Return the [X, Y] coordinate for the center point of the cell that contains the specified text.  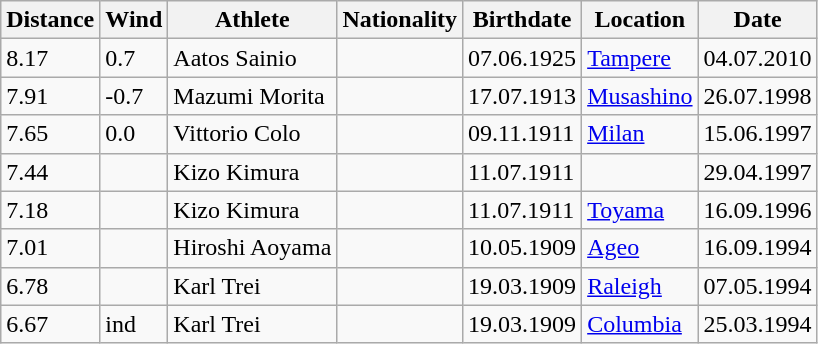
7.44 [50, 172]
-0.7 [134, 96]
Columbia [640, 324]
10.05.1909 [522, 248]
Mazumi Morita [252, 96]
7.18 [50, 210]
Aatos Sainio [252, 58]
07.05.1994 [758, 286]
6.67 [50, 324]
Vittorio Colo [252, 134]
Wind [134, 20]
6.78 [50, 286]
0.7 [134, 58]
7.65 [50, 134]
8.17 [50, 58]
Nationality [400, 20]
16.09.1994 [758, 248]
7.91 [50, 96]
Location [640, 20]
Date [758, 20]
0.0 [134, 134]
25.03.1994 [758, 324]
Toyama [640, 210]
Hiroshi Aoyama [252, 248]
Distance [50, 20]
17.07.1913 [522, 96]
Milan [640, 134]
26.07.1998 [758, 96]
Tampere [640, 58]
07.06.1925 [522, 58]
Musashino [640, 96]
Birthdate [522, 20]
7.01 [50, 248]
Athlete [252, 20]
16.09.1996 [758, 210]
15.06.1997 [758, 134]
09.11.1911 [522, 134]
ind [134, 324]
29.04.1997 [758, 172]
04.07.2010 [758, 58]
Raleigh [640, 286]
Ageo [640, 248]
